Search for the cell housing the specified text and yield its (X, Y) center coordinate. 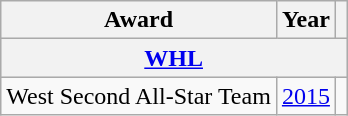
West Second All-Star Team (139, 96)
WHL (174, 58)
2015 (306, 96)
Award (139, 20)
Year (306, 20)
